Output the (X, Y) coordinate of the center of the cell containing the given text.  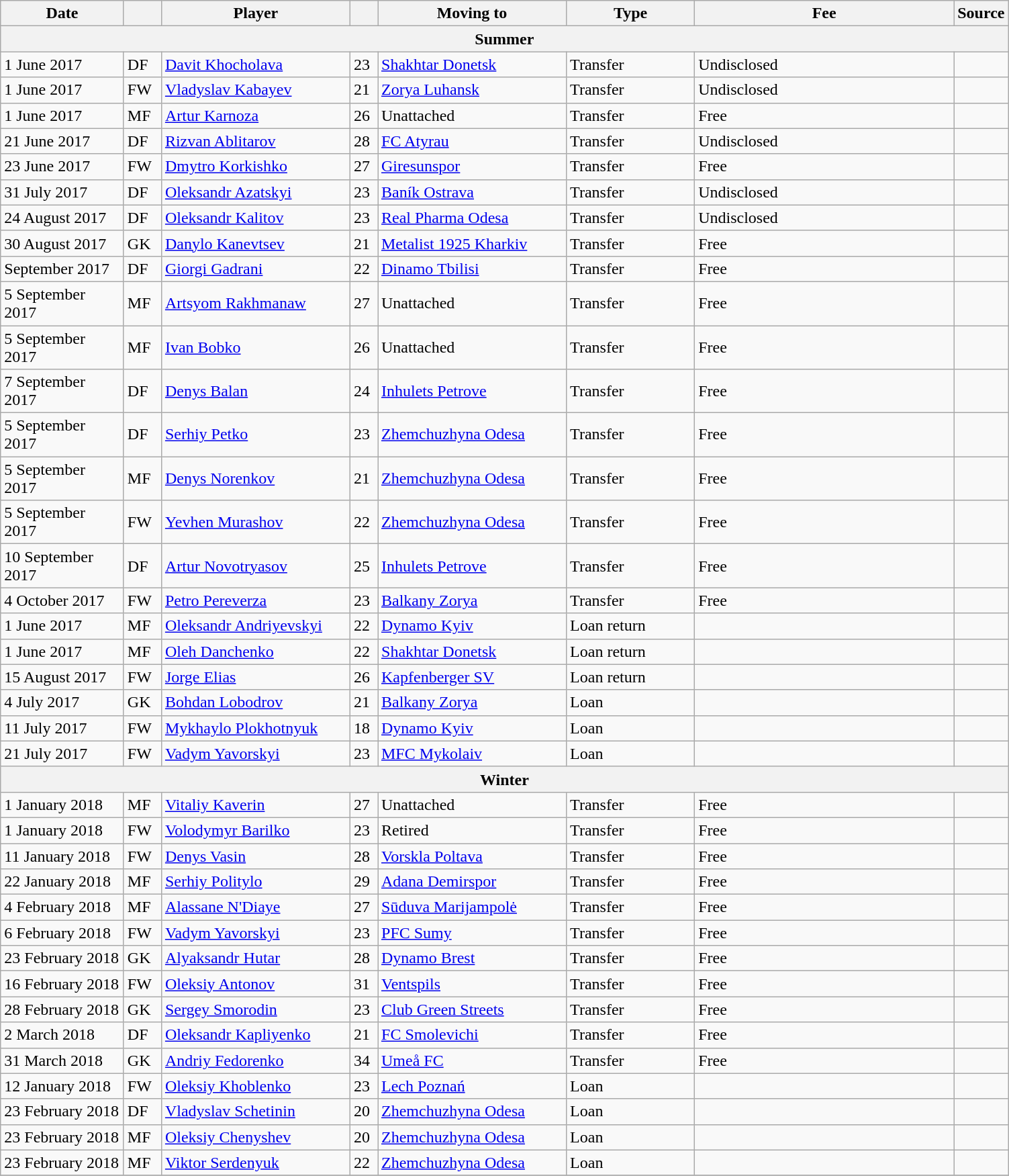
4 October 2017 (62, 600)
Dynamo Brest (471, 958)
Oleksandr Azatskyi (255, 192)
24 (364, 391)
Oleh Danchenko (255, 651)
Sergey Smorodin (255, 1009)
29 (364, 882)
Date (62, 13)
Club Green Streets (471, 1009)
Oleksandr Andriyevskyi (255, 626)
Sūduva Marijampolė (471, 907)
Oleksiy Chenyshev (255, 1137)
24 August 2017 (62, 218)
4 July 2017 (62, 703)
34 (364, 1060)
Retired (471, 830)
Baník Ostrava (471, 192)
Metalist 1925 Kharkiv (471, 243)
Winter (505, 779)
Petro Pereverza (255, 600)
11 January 2018 (62, 856)
21 June 2017 (62, 141)
Volodymyr Barilko (255, 830)
16 February 2018 (62, 984)
Davit Khocholava (255, 64)
2 March 2018 (62, 1035)
Source (981, 13)
Jorge Elias (255, 677)
Artur Karnoza (255, 116)
Artsyom Rakhmanaw (255, 304)
Ventspils (471, 984)
Yevhen Murashov (255, 523)
Zorya Luhansk (471, 90)
Denys Vasin (255, 856)
Kapfenberger SV (471, 677)
Danylo Kanevtsev (255, 243)
31 July 2017 (62, 192)
Summer (505, 39)
Alyaksandr Hutar (255, 958)
Moving to (471, 13)
4 February 2018 (62, 907)
Oleksandr Kapliyenko (255, 1035)
Denys Balan (255, 391)
Denys Norenkov (255, 478)
Andriy Fedorenko (255, 1060)
10 September 2017 (62, 566)
22 January 2018 (62, 882)
Dinamo Tbilisi (471, 269)
Player (255, 13)
Vladyslav Schetinin (255, 1112)
31 March 2018 (62, 1060)
23 June 2017 (62, 167)
Artur Novotryasov (255, 566)
Vitaliy Kaverin (255, 805)
Giresunspor (471, 167)
Oleksandr Kalitov (255, 218)
Type (631, 13)
Vorskla Poltava (471, 856)
Vladyslav Kabayev (255, 90)
28 February 2018 (62, 1009)
Bohdan Lobodrov (255, 703)
Mykhaylo Plokhotnyuk (255, 728)
25 (364, 566)
11 July 2017 (62, 728)
Dmytro Korkishko (255, 167)
Ivan Bobko (255, 347)
Lech Poznań (471, 1086)
15 August 2017 (62, 677)
Rizvan Ablitarov (255, 141)
Real Pharma Odesa (471, 218)
6 February 2018 (62, 933)
31 (364, 984)
12 January 2018 (62, 1086)
September 2017 (62, 269)
21 July 2017 (62, 754)
Umeå FC (471, 1060)
Alassane N'Diaye (255, 907)
Oleksiy Antonov (255, 984)
FC Smolevichi (471, 1035)
PFC Sumy (471, 933)
Oleksiy Khoblenko (255, 1086)
Serhiy Petko (255, 435)
MFC Mykolaiv (471, 754)
Giorgi Gadrani (255, 269)
Fee (824, 13)
7 September 2017 (62, 391)
FC Atyrau (471, 141)
18 (364, 728)
30 August 2017 (62, 243)
Adana Demirspor (471, 882)
Viktor Serdenyuk (255, 1163)
Serhiy Politylo (255, 882)
